Extract the (x, y) coordinate from the center of the cell holding the provided text.  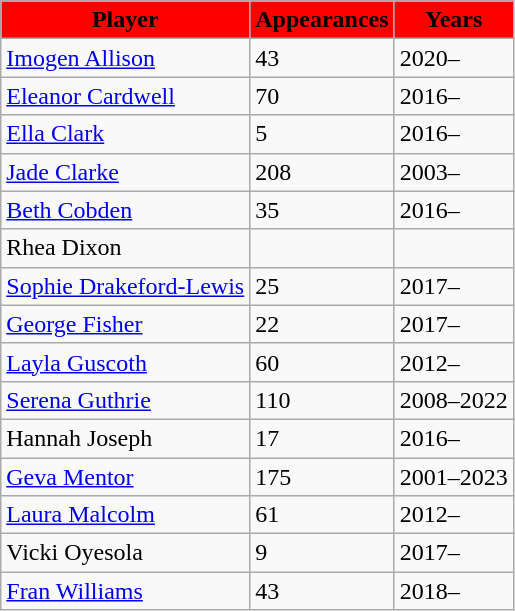
Layla Guscoth (126, 362)
Beth Cobden (126, 210)
2003– (454, 172)
Rhea Dixon (126, 248)
9 (322, 553)
2018– (454, 591)
Jade Clarke (126, 172)
17 (322, 438)
Geva Mentor (126, 477)
61 (322, 515)
60 (322, 362)
Sophie Drakeford-Lewis (126, 286)
Laura Malcolm (126, 515)
208 (322, 172)
Imogen Allison (126, 58)
Player (126, 20)
Vicki Oyesola (126, 553)
70 (322, 96)
Ella Clark (126, 134)
35 (322, 210)
5 (322, 134)
2020– (454, 58)
2008–2022 (454, 400)
Eleanor Cardwell (126, 96)
110 (322, 400)
Appearances (322, 20)
25 (322, 286)
2001–2023 (454, 477)
175 (322, 477)
22 (322, 324)
Hannah Joseph (126, 438)
George Fisher (126, 324)
Serena Guthrie (126, 400)
Fran Williams (126, 591)
Years (454, 20)
